Return the [x, y] coordinate for the center point of the cell that contains the specified text.  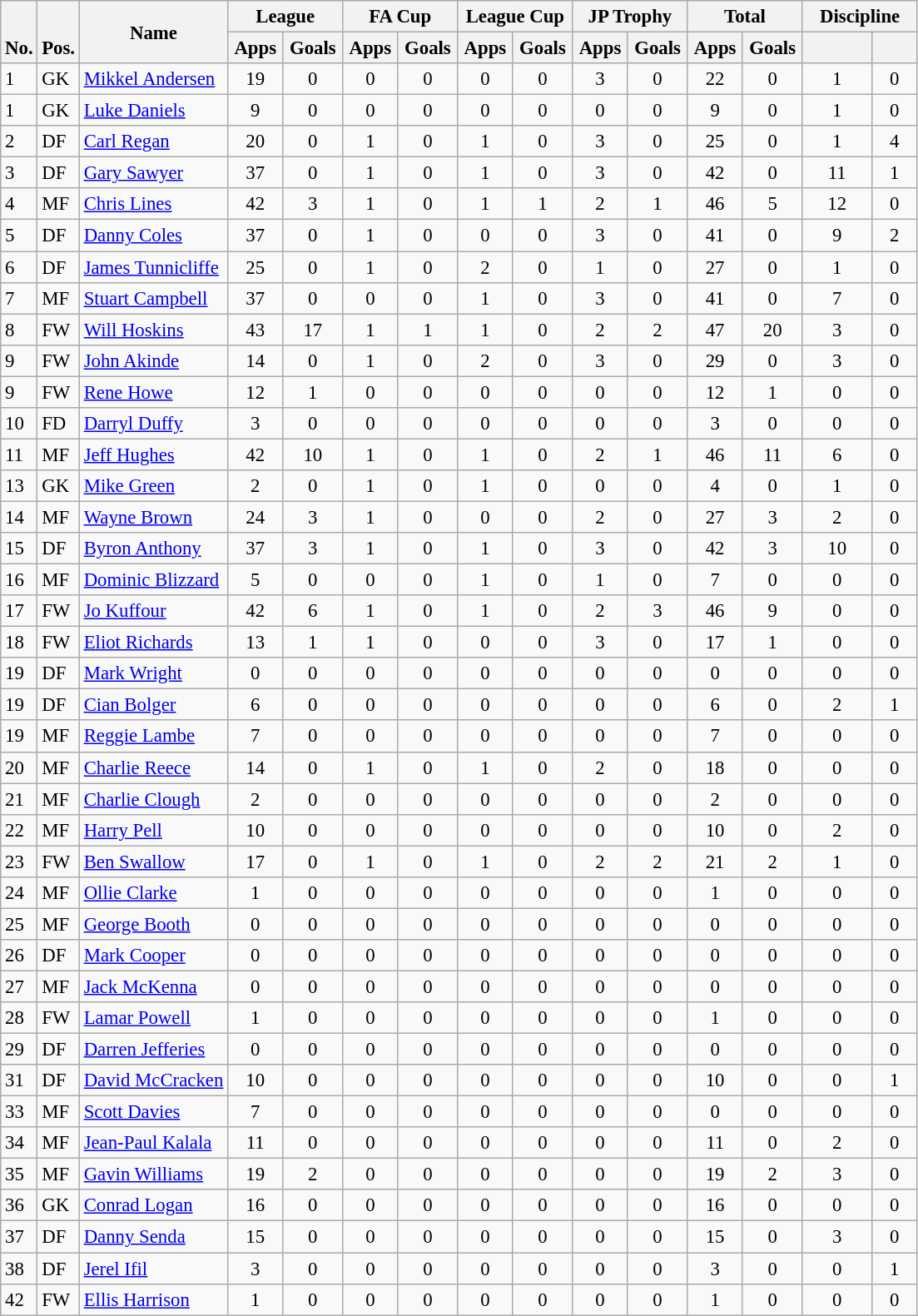
Mikkel Andersen [153, 79]
26 [19, 956]
34 [19, 1143]
Jean-Paul Kalala [153, 1143]
31 [19, 1080]
Ben Swallow [153, 862]
JP Trophy [630, 17]
Total [745, 17]
Ellis Harrison [153, 1299]
Jerel Ifil [153, 1269]
Gary Sawyer [153, 173]
Charlie Reece [153, 767]
38 [19, 1269]
Chris Lines [153, 204]
No. [19, 32]
FA Cup [400, 17]
Gavin Williams [153, 1174]
35 [19, 1174]
33 [19, 1112]
League Cup [515, 17]
28 [19, 1018]
Eliot Richards [153, 643]
Jack McKenna [153, 986]
George Booth [153, 924]
Byron Anthony [153, 549]
Discipline [860, 17]
47 [715, 330]
Jo Kuffour [153, 611]
Will Hoskins [153, 330]
Conrad Logan [153, 1206]
Ollie Clarke [153, 893]
Name [153, 32]
Carl Regan [153, 142]
James Tunnicliffe [153, 267]
Mark Cooper [153, 956]
Charlie Clough [153, 799]
Jeff Hughes [153, 454]
League [285, 17]
Danny Senda [153, 1237]
Luke Daniels [153, 111]
Reggie Lambe [153, 737]
Harry Pell [153, 830]
Darryl Duffy [153, 424]
Danny Coles [153, 236]
Pos. [58, 32]
Stuart Campbell [153, 298]
8 [19, 330]
23 [19, 862]
Scott Davies [153, 1112]
Darren Jefferies [153, 1050]
Rene Howe [153, 392]
43 [256, 330]
Mark Wright [153, 673]
Dominic Blizzard [153, 580]
FD [58, 424]
Mike Green [153, 486]
36 [19, 1206]
Cian Bolger [153, 705]
John Akinde [153, 360]
Wayne Brown [153, 517]
Lamar Powell [153, 1018]
David McCracken [153, 1080]
